Provide the [x, y] coordinate of the cell's center where the given text is located.  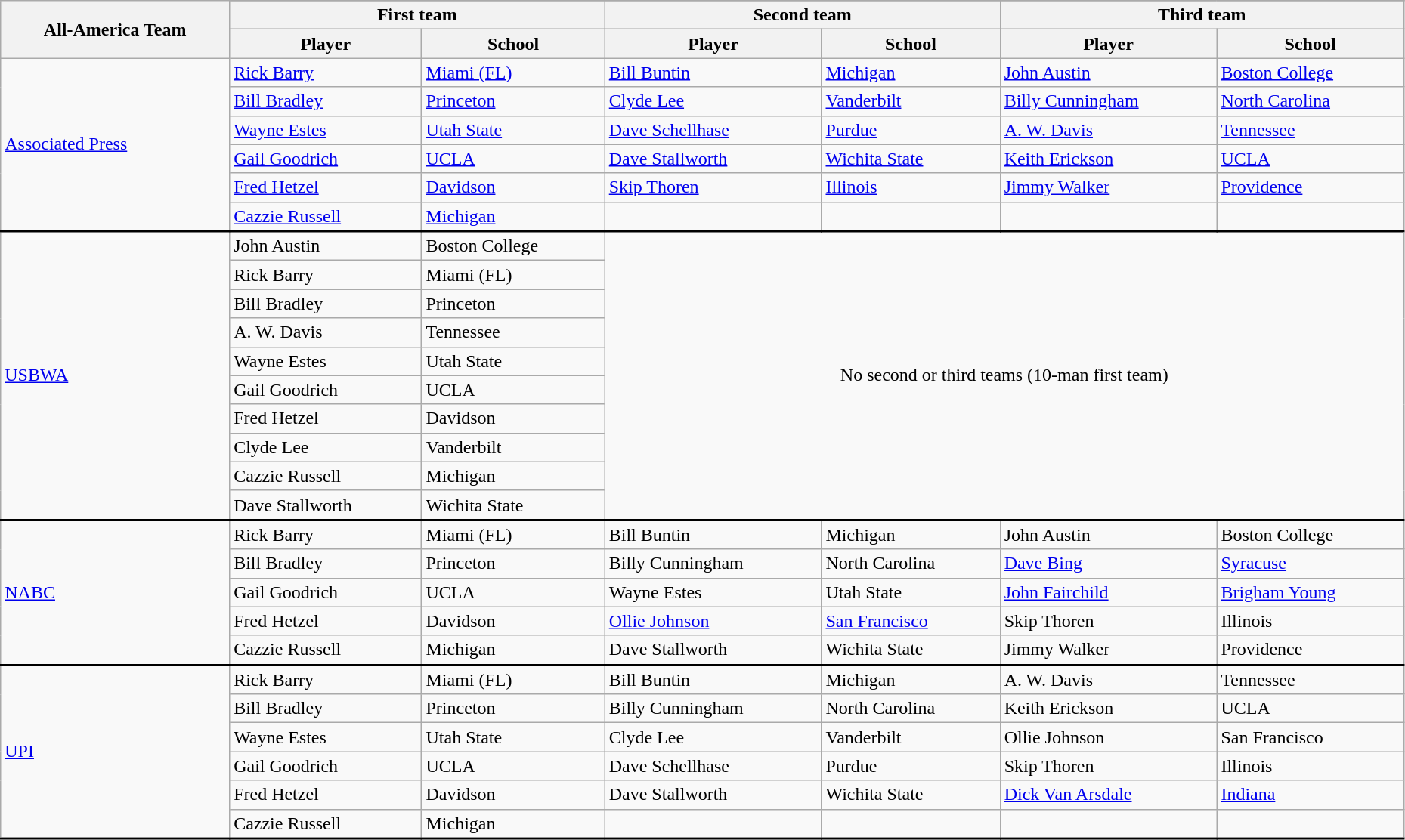
John Fairchild [1108, 592]
Brigham Young [1311, 592]
Dave Bing [1108, 564]
First team [417, 15]
Second team [803, 15]
Syracuse [1311, 564]
All-America Team [115, 29]
Indiana [1311, 795]
Third team [1202, 15]
Associated Press [115, 145]
No second or third teams (10-man first team) [1004, 375]
Dick Van Arsdale [1108, 795]
USBWA [115, 375]
UPI [115, 752]
NABC [115, 592]
